Locate the cell with the specified text and output its [x, y] center coordinate. 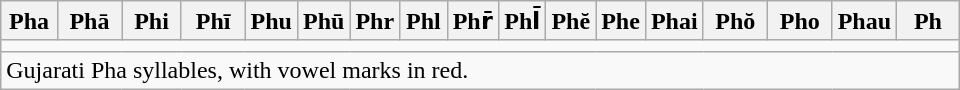
Gujarati Pha syllables, with vowel marks in red. [480, 70]
Phl [424, 21]
Phī [213, 21]
Phĕ [571, 21]
Phr̄ [472, 21]
Phu [271, 21]
Phau [864, 21]
Phr [375, 21]
Phā [89, 21]
Phe [621, 21]
Phū [323, 21]
Phŏ [735, 21]
Pha [29, 21]
Phl̄ [522, 21]
Phi [152, 21]
Pho [800, 21]
Ph [928, 21]
Phai [674, 21]
